Provide the [X, Y] coordinate of the cell's center where the given text is located.  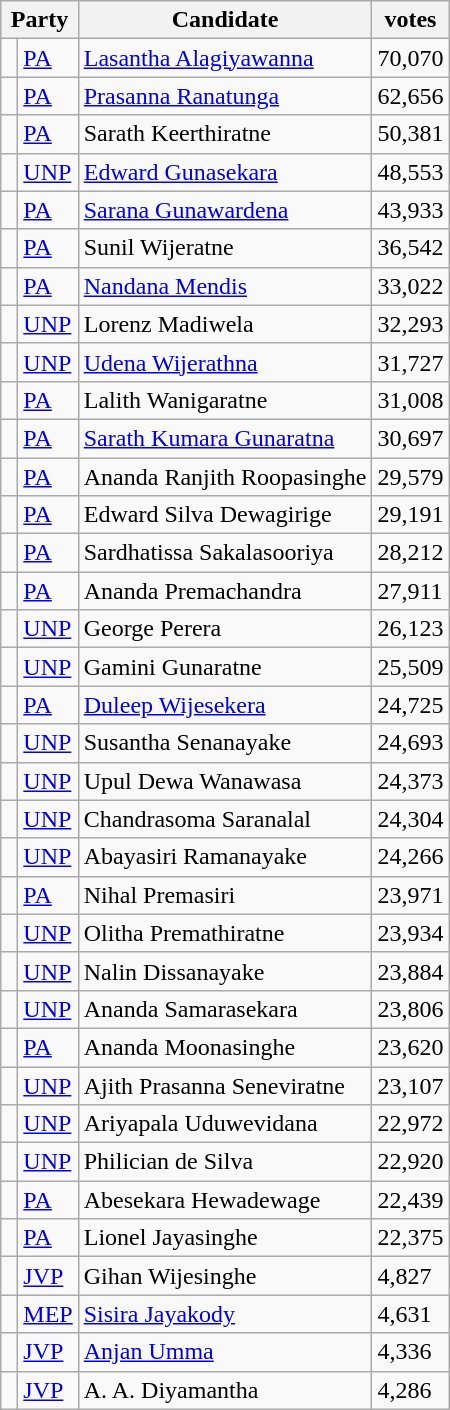
23,971 [410, 895]
23,884 [410, 971]
Sisira Jayakody [225, 1314]
Upul Dewa Wanawasa [225, 781]
24,725 [410, 705]
Party [40, 20]
Lionel Jayasinghe [225, 1238]
22,920 [410, 1162]
Ananda Premachandra [225, 591]
28,212 [410, 553]
22,439 [410, 1200]
Duleep Wijesekera [225, 705]
Susantha Senanayake [225, 743]
36,542 [410, 248]
29,579 [410, 477]
4,336 [410, 1352]
70,070 [410, 58]
George Perera [225, 629]
23,107 [410, 1085]
48,553 [410, 172]
Philician de Silva [225, 1162]
31,727 [410, 362]
Lasantha Alagiyawanna [225, 58]
4,286 [410, 1390]
22,375 [410, 1238]
33,022 [410, 286]
Ananda Samarasekara [225, 1009]
Sardhatissa Sakalasooriya [225, 553]
26,123 [410, 629]
22,972 [410, 1124]
32,293 [410, 324]
4,631 [410, 1314]
23,620 [410, 1047]
Edward Silva Dewagirige [225, 515]
Abesekara Hewadewage [225, 1200]
24,266 [410, 857]
Sarath Keerthiratne [225, 134]
27,911 [410, 591]
62,656 [410, 96]
Nandana Mendis [225, 286]
Olitha Premathiratne [225, 933]
Edward Gunasekara [225, 172]
30,697 [410, 438]
24,693 [410, 743]
A. A. Diyamantha [225, 1390]
50,381 [410, 134]
29,191 [410, 515]
Sunil Wijeratne [225, 248]
Lorenz Madiwela [225, 324]
Udena Wijerathna [225, 362]
votes [410, 20]
24,373 [410, 781]
23,806 [410, 1009]
Prasanna Ranatunga [225, 96]
Anjan Umma [225, 1352]
Nihal Premasiri [225, 895]
Abayasiri Ramanayake [225, 857]
Ajith Prasanna Seneviratne [225, 1085]
43,933 [410, 210]
Ariyapala Uduwevidana [225, 1124]
MEP [48, 1314]
25,509 [410, 667]
Candidate [225, 20]
Ananda Ranjith Roopasinghe [225, 477]
Gihan Wijesinghe [225, 1276]
Lalith Wanigaratne [225, 400]
4,827 [410, 1276]
Ananda Moonasinghe [225, 1047]
Sarana Gunawardena [225, 210]
Nalin Dissanayake [225, 971]
23,934 [410, 933]
Sarath Kumara Gunaratna [225, 438]
Chandrasoma Saranalal [225, 819]
31,008 [410, 400]
24,304 [410, 819]
Gamini Gunaratne [225, 667]
